Scan for the cell matching the given text and deliver its [X, Y] coordinate at center. 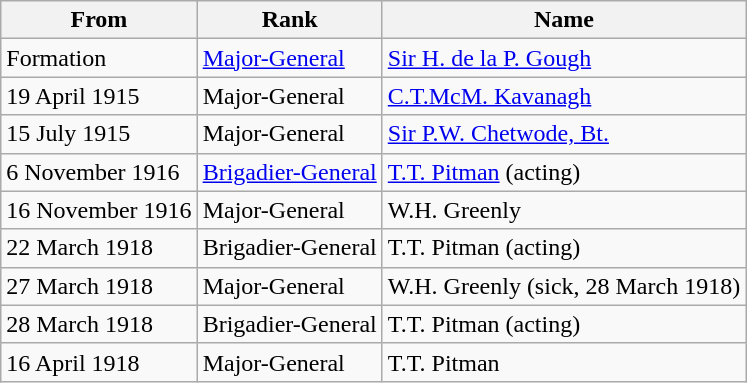
C.T.McM. Kavanagh [564, 96]
From [99, 20]
Sir P.W. Chetwode, Bt. [564, 134]
6 November 1916 [99, 172]
Name [564, 20]
19 April 1915 [99, 96]
W.H. Greenly (sick, 28 March 1918) [564, 286]
Formation [99, 58]
22 March 1918 [99, 248]
27 March 1918 [99, 286]
28 March 1918 [99, 324]
15 July 1915 [99, 134]
16 April 1918 [99, 362]
W.H. Greenly [564, 210]
Sir H. de la P. Gough [564, 58]
16 November 1916 [99, 210]
T.T. Pitman [564, 362]
Rank [290, 20]
